From the cell containing the given text, extract its center point as [X, Y] coordinate. 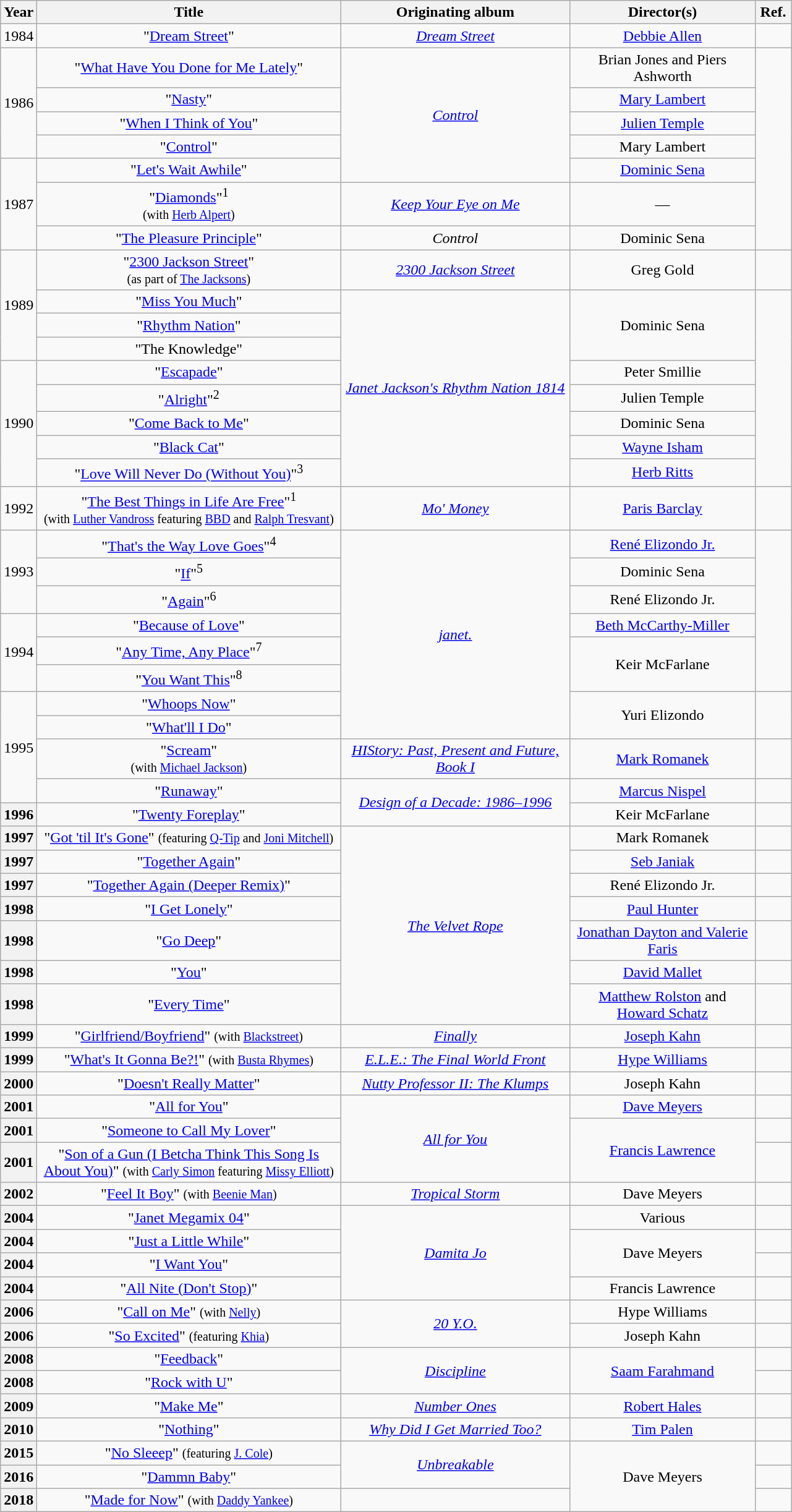
— [663, 204]
"Black Cat" [189, 447]
Title [189, 12]
1984 [19, 36]
2018 [19, 1500]
"All for You" [189, 1107]
"All Nite (Don't Stop)" [189, 1288]
1989 [19, 305]
2300 Jackson Street [455, 270]
"Doesn't Really Matter" [189, 1083]
"Nasty" [189, 100]
"I Want You" [189, 1265]
Dream Street [455, 36]
"Go Deep" [189, 940]
Peter Smillie [663, 372]
"I Get Lonely" [189, 908]
"Feedback" [189, 1359]
"What Have You Done for Me Lately" [189, 68]
"Dammn Baby" [189, 1477]
All for You [455, 1139]
Ref. [773, 12]
"When I Think of You" [189, 123]
"Every Time" [189, 1004]
1986 [19, 103]
Tropical Storm [455, 1194]
"Got 'til It's Gone" (featuring Q-Tip and Joni Mitchell) [189, 838]
Janet Jackson's Rhythm Nation 1814 [455, 388]
1996 [19, 814]
"Rock with U" [189, 1382]
"Control" [189, 147]
2015 [19, 1453]
"Come Back to Me" [189, 424]
"Made for Now" (with Daddy Yankee) [189, 1500]
Greg Gold [663, 270]
20 Y.O. [455, 1323]
Why Did I Get Married Too? [455, 1429]
Saam Farahmand [663, 1370]
"Together Again" [189, 861]
"Love Will Never Do (Without You)"3 [189, 472]
"Rhythm Nation" [189, 325]
Director(s) [663, 12]
"The Knowledge" [189, 349]
Beth McCarthy-Miller [663, 625]
2000 [19, 1083]
Damita Jo [455, 1253]
Brian Jones and Piers Ashworth [663, 68]
"Let's Wait Awhile" [189, 170]
David Mallet [663, 972]
Originating album [455, 12]
Robert Hales [663, 1406]
Jonathan Dayton and Valerie Faris [663, 940]
"Feel It Boy" (with Beenie Man) [189, 1194]
"Alright"2 [189, 398]
Number Ones [455, 1406]
Design of a Decade: 1986–1996 [455, 803]
Wayne Isham [663, 447]
2010 [19, 1429]
"Twenty Foreplay" [189, 814]
"Girlfriend/Boyfriend" (with Blackstreet) [189, 1036]
E.L.E.: The Final World Front [455, 1060]
Marcus Nispel [663, 791]
Discipline [455, 1370]
1993 [19, 572]
1995 [19, 747]
"Diamonds"1 (with Herb Alpert) [189, 204]
Paris Barclay [663, 508]
"Dream Street" [189, 36]
"Son of a Gun (I Betcha Think This Song Is About You)" (with Carly Simon featuring Missy Elliott) [189, 1163]
"Just a Little While" [189, 1241]
Yuri Elizondo [663, 715]
1987 [19, 204]
"That's the Way Love Goes"4 [189, 544]
"Miss You Much" [189, 302]
HIStory: Past, Present and Future, Book I [455, 759]
"Make Me" [189, 1406]
2009 [19, 1406]
"So Excited" (featuring Khia) [189, 1335]
"Because of Love" [189, 625]
1992 [19, 508]
The Velvet Rope [455, 925]
Herb Ritts [663, 472]
Matthew Rolston and Howard Schatz [663, 1004]
"The Best Things in Life Are Free"1 (with Luther Vandross featuring BBD and Ralph Tresvant) [189, 508]
Seb Janiak [663, 861]
"Whoops Now" [189, 704]
1990 [19, 423]
1994 [19, 653]
"Any Time, Any Place"7 [189, 651]
"2300 Jackson Street" (as part of The Jacksons) [189, 270]
"Again"6 [189, 600]
"You" [189, 972]
"Runaway" [189, 791]
"Escapade" [189, 372]
"No Sleeep" (featuring J. Cole) [189, 1453]
Paul Hunter [663, 908]
Nutty Professor II: The Klumps [455, 1083]
"If"5 [189, 571]
2002 [19, 1194]
"What's It Gonna Be?!" (with Busta Rhymes) [189, 1060]
Year [19, 12]
Finally [455, 1036]
Debbie Allen [663, 36]
Various [663, 1218]
"What'll I Do" [189, 727]
"Nothing" [189, 1429]
"Call on Me" (with Nelly) [189, 1312]
"Janet Megamix 04" [189, 1218]
Tim Palen [663, 1429]
Keep Your Eye on Me [455, 204]
2016 [19, 1477]
"The Pleasure Principle" [189, 238]
"You Want This"8 [189, 678]
"Together Again (Deeper Remix)" [189, 885]
janet. [455, 634]
Unbreakable [455, 1465]
"Someone to Call My Lover" [189, 1130]
"Scream" (with Michael Jackson) [189, 759]
Mo' Money [455, 508]
